From the cell containing the given text, extract its center point as (X, Y) coordinate. 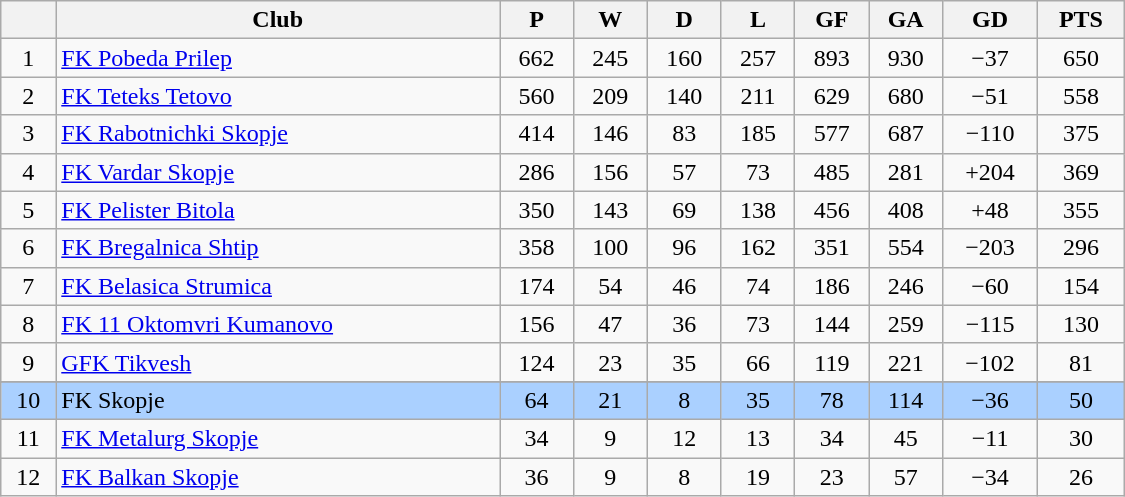
11 (28, 438)
414 (537, 134)
FK Pobeda Prilep (278, 58)
130 (1082, 324)
3 (28, 134)
GA (906, 20)
−34 (990, 477)
140 (684, 96)
146 (610, 134)
629 (832, 96)
286 (537, 172)
5 (28, 210)
30 (1082, 438)
−110 (990, 134)
558 (1082, 96)
FK Pelister Bitola (278, 210)
408 (906, 210)
D (684, 20)
L (758, 20)
FK Rabotnichki Skopje (278, 134)
124 (537, 362)
6 (28, 248)
259 (906, 324)
355 (1082, 210)
26 (1082, 477)
13 (758, 438)
PTS (1082, 20)
GD (990, 20)
560 (537, 96)
+48 (990, 210)
162 (758, 248)
375 (1082, 134)
296 (1082, 248)
100 (610, 248)
186 (832, 286)
19 (758, 477)
W (610, 20)
FK Balkan Skopje (278, 477)
81 (1082, 362)
−102 (990, 362)
351 (832, 248)
GF (832, 20)
209 (610, 96)
350 (537, 210)
143 (610, 210)
50 (1082, 400)
Club (278, 20)
7 (28, 286)
−203 (990, 248)
893 (832, 58)
21 (610, 400)
577 (832, 134)
83 (684, 134)
154 (1082, 286)
554 (906, 248)
FK Teteks Tetovo (278, 96)
47 (610, 324)
456 (832, 210)
358 (537, 248)
54 (610, 286)
74 (758, 286)
FK Belasica Strumica (278, 286)
680 (906, 96)
46 (684, 286)
211 (758, 96)
45 (906, 438)
257 (758, 58)
144 (832, 324)
221 (906, 362)
4 (28, 172)
185 (758, 134)
662 (537, 58)
GFK Tikvesh (278, 362)
138 (758, 210)
66 (758, 362)
−51 (990, 96)
246 (906, 286)
369 (1082, 172)
160 (684, 58)
−11 (990, 438)
FK Skopje (278, 400)
−36 (990, 400)
69 (684, 210)
78 (832, 400)
96 (684, 248)
−115 (990, 324)
P (537, 20)
2 (28, 96)
FK Bregalnica Shtip (278, 248)
245 (610, 58)
687 (906, 134)
930 (906, 58)
FK Vardar Skopje (278, 172)
−60 (990, 286)
114 (906, 400)
174 (537, 286)
281 (906, 172)
−37 (990, 58)
10 (28, 400)
+204 (990, 172)
485 (832, 172)
64 (537, 400)
FK 11 Oktomvri Kumanovo (278, 324)
FK Metalurg Skopje (278, 438)
650 (1082, 58)
1 (28, 58)
119 (832, 362)
